Search for the cell housing the specified text and yield its (x, y) center coordinate. 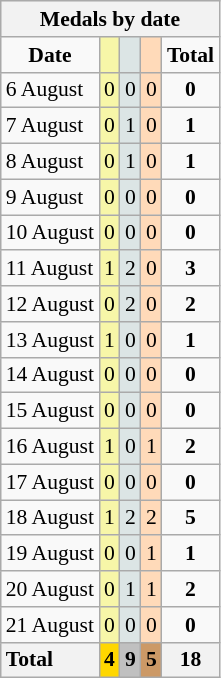
21 August (50, 625)
15 August (50, 411)
4 (110, 660)
8 August (50, 162)
6 August (50, 90)
12 August (50, 304)
9 August (50, 197)
9 (130, 660)
18 (190, 660)
11 August (50, 269)
18 August (50, 518)
16 August (50, 447)
3 (190, 269)
10 August (50, 233)
Date (50, 55)
19 August (50, 554)
7 August (50, 126)
20 August (50, 589)
17 August (50, 482)
Medals by date (110, 19)
13 August (50, 340)
14 August (50, 375)
